Capture the cell that displays the provided text and extract its [X, Y] central coordinate. 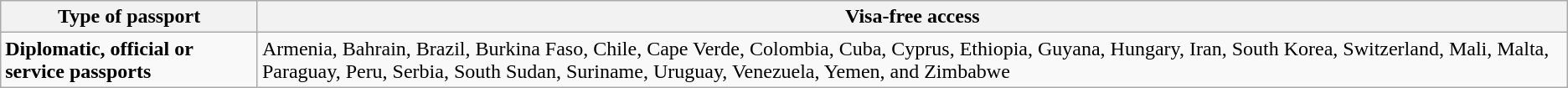
Visa-free access [912, 17]
Type of passport [129, 17]
Diplomatic, official or service passports [129, 60]
